Identify which cell holds the provided text, then report its [X, Y] central coordinate. 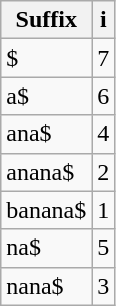
4 [104, 134]
$ [46, 58]
5 [104, 248]
1 [104, 210]
6 [104, 96]
na$ [46, 248]
2 [104, 172]
banana$ [46, 210]
3 [104, 286]
a$ [46, 96]
ana$ [46, 134]
nana$ [46, 286]
anana$ [46, 172]
i [104, 20]
7 [104, 58]
Suffix [46, 20]
